From the cell containing the given text, extract its center point as [X, Y] coordinate. 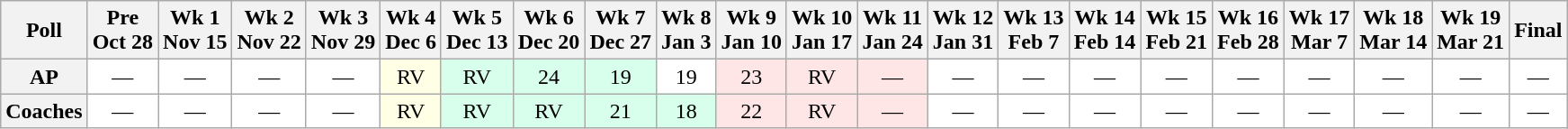
Wk 4 Dec 6 [411, 31]
Wk 13 Feb 7 [1034, 31]
Wk 12 Jan 31 [963, 31]
Wk 8 Jan 3 [686, 31]
Wk 3 Nov 29 [343, 31]
Poll [44, 31]
Wk 11 Jan 24 [892, 31]
Wk 10 Jan 17 [821, 31]
Wk 2 Nov 22 [269, 31]
Wk 17 Mar 7 [1319, 31]
AP [44, 77]
Final [1538, 31]
Wk 9 Jan 10 [751, 31]
Wk 5 Dec 13 [477, 31]
Wk 7 Dec 27 [621, 31]
24 [549, 77]
23 [751, 77]
Wk 6 Dec 20 [549, 31]
Wk 1 Nov 15 [195, 31]
Wk 18 Mar 14 [1393, 31]
Pre Oct 28 [122, 31]
Wk 19 Mar 21 [1471, 31]
21 [621, 111]
Wk 16 Feb 28 [1249, 31]
22 [751, 111]
Wk 15 Feb 21 [1177, 31]
Wk 14 Feb 14 [1105, 31]
Coaches [44, 111]
18 [686, 111]
